Output the [x, y] coordinate of the center of the cell containing the given text.  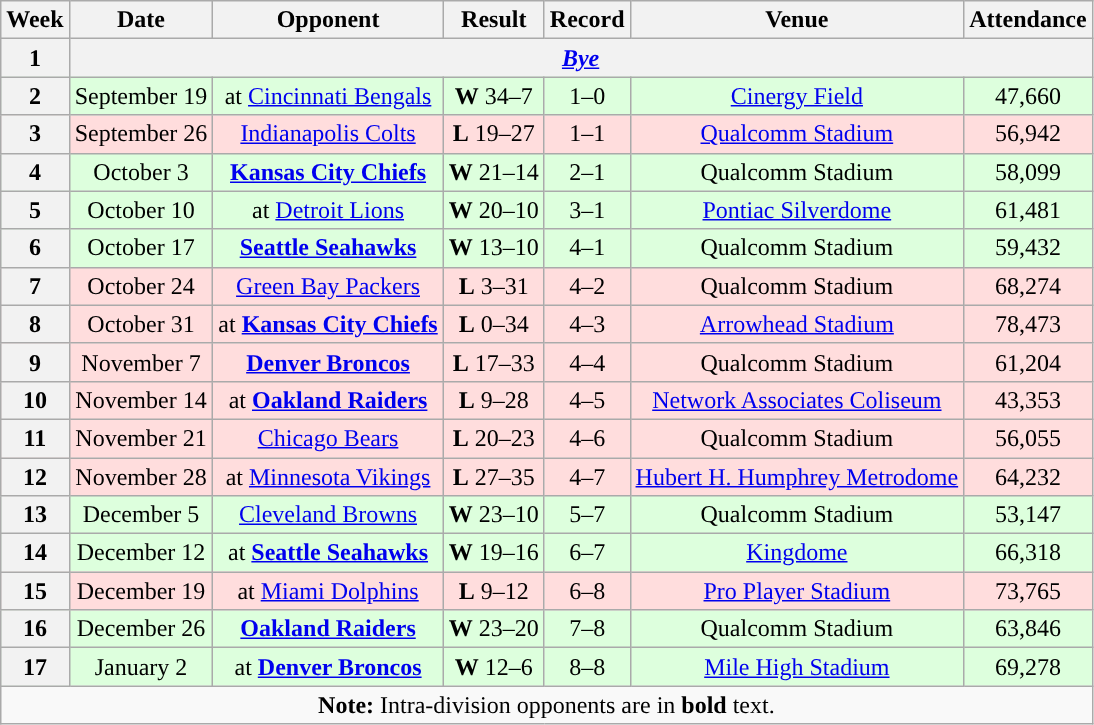
L 17–33 [494, 362]
4–7 [587, 477]
Week [35, 20]
L 9–28 [494, 400]
Pro Player Stadium [797, 591]
November 21 [141, 438]
W 12–6 [494, 667]
October 31 [141, 324]
47,660 [1028, 96]
Attendance [1028, 20]
November 28 [141, 477]
Kingdome [797, 553]
68,274 [1028, 286]
L 27–35 [494, 477]
1–1 [587, 134]
59,432 [1028, 248]
W 23–20 [494, 629]
Cinergy Field [797, 96]
53,147 [1028, 515]
3–1 [587, 210]
4–1 [587, 248]
7–8 [587, 629]
4 [35, 172]
November 14 [141, 400]
Date [141, 20]
56,942 [1028, 134]
Network Associates Coliseum [797, 400]
November 7 [141, 362]
at Oakland Raiders [328, 400]
December 19 [141, 591]
October 10 [141, 210]
8–8 [587, 667]
L 3–31 [494, 286]
3 [35, 134]
1–0 [587, 96]
at Minnesota Vikings [328, 477]
61,481 [1028, 210]
11 [35, 438]
4–4 [587, 362]
at Seattle Seahawks [328, 553]
64,232 [1028, 477]
September 26 [141, 134]
Denver Broncos [328, 362]
8 [35, 324]
10 [35, 400]
Indianapolis Colts [328, 134]
Result [494, 20]
9 [35, 362]
December 5 [141, 515]
Bye [580, 58]
14 [35, 553]
October 24 [141, 286]
6 [35, 248]
W 19–16 [494, 553]
October 3 [141, 172]
Record [587, 20]
Cleveland Browns [328, 515]
Kansas City Chiefs [328, 172]
16 [35, 629]
Mile High Stadium [797, 667]
Venue [797, 20]
L 9–12 [494, 591]
2–1 [587, 172]
61,204 [1028, 362]
5 [35, 210]
at Kansas City Chiefs [328, 324]
L 20–23 [494, 438]
Green Bay Packers [328, 286]
at Cincinnati Bengals [328, 96]
7 [35, 286]
W 21–14 [494, 172]
69,278 [1028, 667]
4–5 [587, 400]
6–8 [587, 591]
September 19 [141, 96]
Opponent [328, 20]
January 2 [141, 667]
13 [35, 515]
56,055 [1028, 438]
W 20–10 [494, 210]
12 [35, 477]
at Miami Dolphins [328, 591]
73,765 [1028, 591]
58,099 [1028, 172]
Hubert H. Humphrey Metrodome [797, 477]
L 0–34 [494, 324]
at Denver Broncos [328, 667]
Note: Intra-division opponents are in bold text. [546, 705]
Chicago Bears [328, 438]
15 [35, 591]
63,846 [1028, 629]
43,353 [1028, 400]
1 [35, 58]
2 [35, 96]
4–6 [587, 438]
17 [35, 667]
October 17 [141, 248]
Oakland Raiders [328, 629]
December 26 [141, 629]
at Detroit Lions [328, 210]
5–7 [587, 515]
4–3 [587, 324]
Seattle Seahawks [328, 248]
L 19–27 [494, 134]
78,473 [1028, 324]
W 23–10 [494, 515]
W 34–7 [494, 96]
December 12 [141, 553]
W 13–10 [494, 248]
Arrowhead Stadium [797, 324]
4–2 [587, 286]
Pontiac Silverdome [797, 210]
66,318 [1028, 553]
6–7 [587, 553]
